From the cell containing the given text, extract its center point as (X, Y) coordinate. 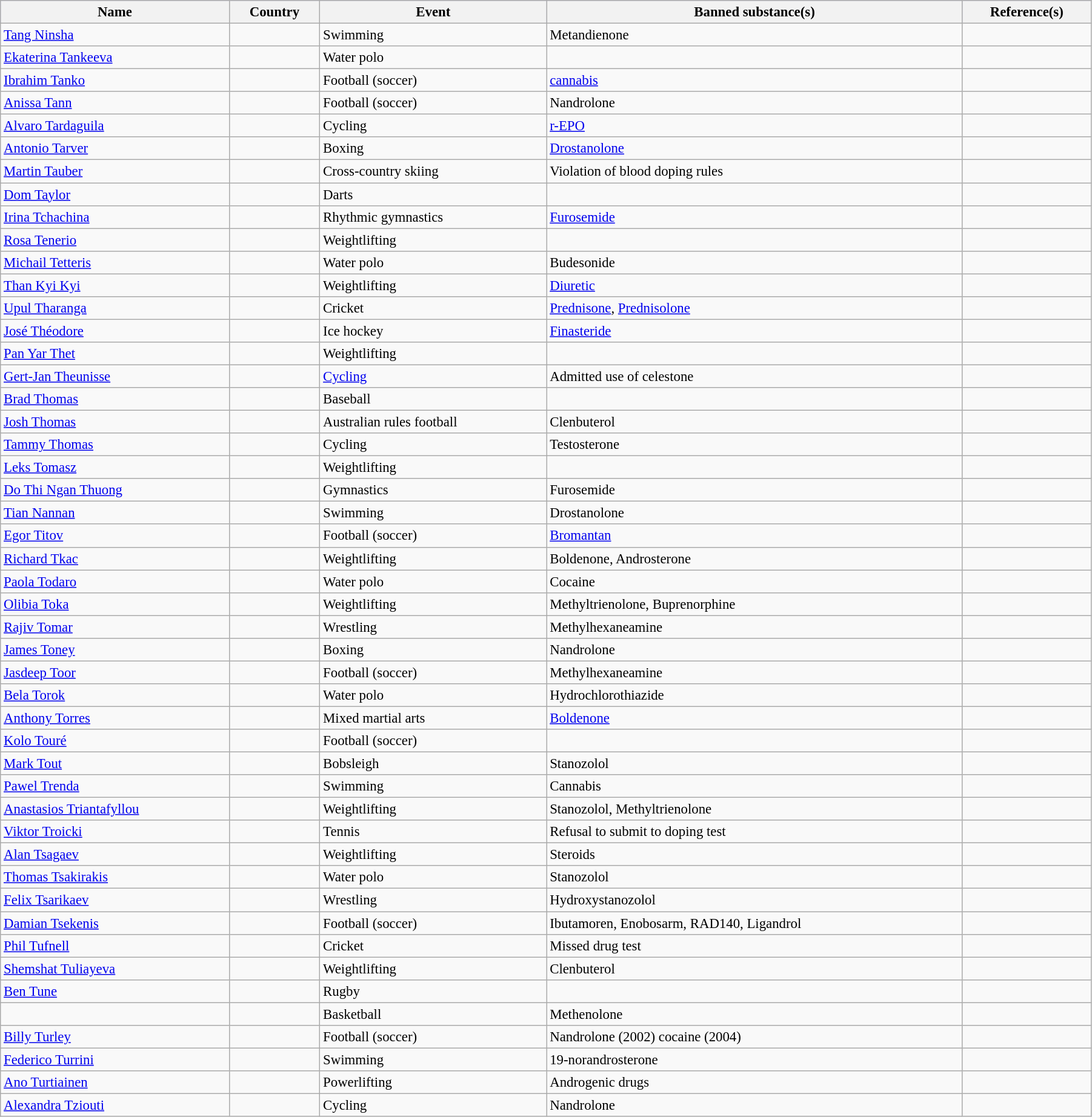
Leks Tomasz (115, 468)
Upul Tharanga (115, 308)
Tang Ninsha (115, 35)
Jasdeep Toor (115, 672)
Reference(s) (1027, 12)
Mixed martial arts (433, 718)
Name (115, 12)
Anissa Tann (115, 103)
Budesonide (754, 262)
Felix Tsarikaev (115, 900)
Gymnastics (433, 490)
Bela Torok (115, 695)
Rajiv Tomar (115, 627)
Methyltrienolone, Buprenorphine (754, 604)
Australian rules football (433, 422)
Irina Tchachina (115, 217)
Thomas Tsakirakis (115, 878)
Damian Tsekenis (115, 923)
Richard Tkac (115, 558)
Martin Tauber (115, 171)
Federico Turrini (115, 1059)
Kolo Touré (115, 741)
Do Thi Ngan Thuong (115, 490)
Hydrochlorothiazide (754, 695)
Metandienone (754, 35)
Viktor Troicki (115, 832)
Powerlifting (433, 1082)
Tian Nannan (115, 513)
Pawel Trenda (115, 786)
Rugby (433, 991)
Darts (433, 194)
Refusal to submit to doping test (754, 832)
Androgenic drugs (754, 1082)
Gert-Jan Theunisse (115, 376)
Michail Tetteris (115, 262)
Steroids (754, 855)
Baseball (433, 399)
Anthony Torres (115, 718)
r-EPO (754, 126)
Admitted use of celestone (754, 376)
Rhythmic gymnastics (433, 217)
Ano Turtiainen (115, 1082)
Shemshat Tuliayeva (115, 969)
Stanozolol, Methyltrienolone (754, 809)
Cross-country skiing (433, 171)
Hydroxystanozolol (754, 900)
Cocaine (754, 582)
Brad Thomas (115, 399)
Diuretic (754, 285)
James Toney (115, 650)
Tammy Thomas (115, 445)
19-norandrosterone (754, 1059)
Mark Tout (115, 764)
Than Kyi Kyi (115, 285)
Bromantan (754, 536)
Banned substance(s) (754, 12)
Ibutamoren, Enobosarm, RAD140, Ligandrol (754, 923)
Cannabis (754, 786)
Event (433, 12)
Pan Yar Thet (115, 354)
Ice hockey (433, 331)
Boldenone, Androsterone (754, 558)
José Théodore (115, 331)
Egor Titov (115, 536)
Prednisone, Prednisolone (754, 308)
Bobsleigh (433, 764)
Basketball (433, 1014)
Phil Tufnell (115, 946)
Anastasios Triantafyllou (115, 809)
Nandrolone (2002) cocaine (2004) (754, 1037)
Missed drug test (754, 946)
Ibrahim Tanko (115, 81)
Paola Todaro (115, 582)
Tennis (433, 832)
Finasteride (754, 331)
Josh Thomas (115, 422)
Alan Tsagaev (115, 855)
Alvaro Tardaguila (115, 126)
Ekaterina Tankeeva (115, 58)
Rosa Tenerio (115, 240)
Dom Taylor (115, 194)
Testosterone (754, 445)
cannabis (754, 81)
Antonio Tarver (115, 148)
Methenolone (754, 1014)
Olibia Toka (115, 604)
Alexandra Tziouti (115, 1105)
Billy Turley (115, 1037)
Ben Tune (115, 991)
Boldenone (754, 718)
Violation of blood doping rules (754, 171)
Country (275, 12)
